Output the (X, Y) coordinate of the center of the cell containing the given text.  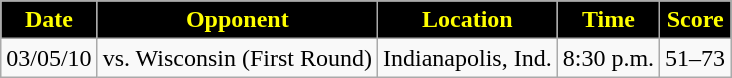
03/05/10 (49, 58)
Time (608, 20)
Opponent (237, 20)
vs. Wisconsin (First Round) (237, 58)
Score (696, 20)
Location (467, 20)
51–73 (696, 58)
Indianapolis, Ind. (467, 58)
Date (49, 20)
8:30 p.m. (608, 58)
